Find where the given text appears and provide that cell's center as (X, Y) coordinate. 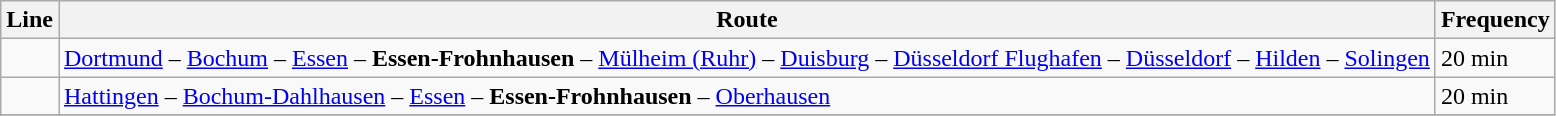
Hattingen – Bochum-Dahlhausen – Essen – Essen-Frohnhausen – Oberhausen (746, 96)
Line (30, 20)
Route (746, 20)
Frequency (1495, 20)
Dortmund – Bochum – Essen – Essen-Frohnhausen – Mülheim (Ruhr) – Duisburg – Düsseldorf Flughafen – Düsseldorf – Hilden – Solingen (746, 58)
